Pinpoint the cell where the given text exists, returning its (x, y) midpoint coordinate. 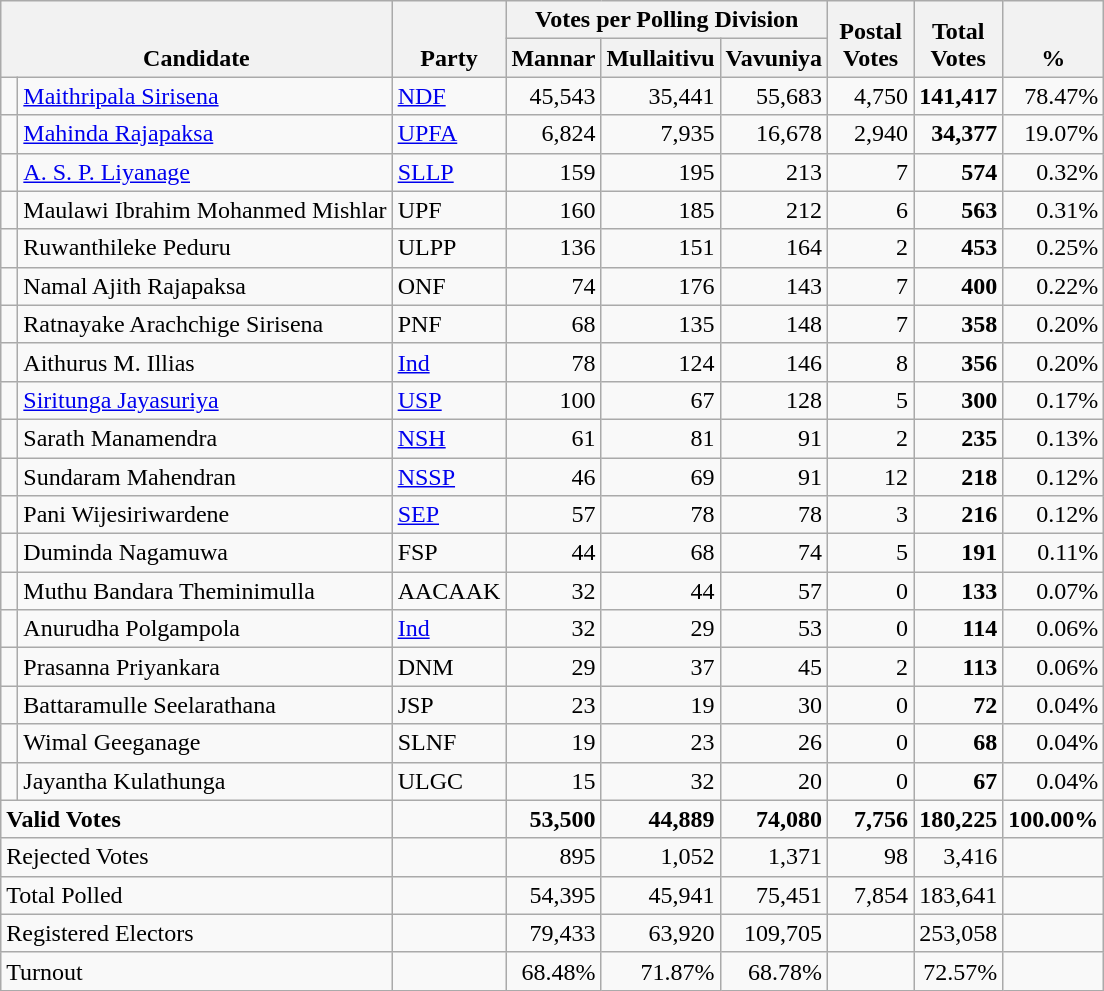
Votes per Polling Division (667, 20)
Vavuniya (774, 58)
SLNF (449, 743)
356 (958, 362)
UPFA (449, 134)
ULPP (449, 248)
Candidate (196, 39)
133 (958, 591)
68.78% (774, 971)
NDF (449, 96)
160 (554, 210)
12 (871, 477)
72 (958, 705)
Muthu Bandara Theminimulla (205, 591)
Valid Votes (196, 819)
61 (554, 438)
45,941 (660, 895)
Anurudha Polgampola (205, 629)
124 (660, 362)
A. S. P. Liyanage (205, 172)
235 (958, 438)
81 (660, 438)
53 (774, 629)
35,441 (660, 96)
151 (660, 248)
PNF (449, 324)
Namal Ajith Rajapaksa (205, 286)
358 (958, 324)
71.87% (660, 971)
Total Votes (958, 39)
Rejected Votes (196, 857)
Mahinda Rajapaksa (205, 134)
Siritunga Jayasuriya (205, 400)
4,750 (871, 96)
Sarath Manamendra (205, 438)
212 (774, 210)
SEP (449, 515)
% (1054, 39)
895 (554, 857)
100.00% (1054, 819)
75,451 (774, 895)
164 (774, 248)
7,935 (660, 134)
563 (958, 210)
191 (958, 553)
6,824 (554, 134)
Battaramulle Seelarathana (205, 705)
0.07% (1054, 591)
ONF (449, 286)
146 (774, 362)
FSP (449, 553)
7,756 (871, 819)
0.17% (1054, 400)
34,377 (958, 134)
45,543 (554, 96)
218 (958, 477)
0.25% (1054, 248)
135 (660, 324)
79,433 (554, 933)
113 (958, 667)
Prasanna Priyankara (205, 667)
180,225 (958, 819)
159 (554, 172)
0.32% (1054, 172)
183,641 (958, 895)
185 (660, 210)
Sundaram Mahendran (205, 477)
PostalVotes (871, 39)
114 (958, 629)
98 (871, 857)
141,417 (958, 96)
0.13% (1054, 438)
128 (774, 400)
Duminda Nagamuwa (205, 553)
AACAAK (449, 591)
74,080 (774, 819)
JSP (449, 705)
NSH (449, 438)
72.57% (958, 971)
253,058 (958, 933)
53,500 (554, 819)
78.47% (1054, 96)
176 (660, 286)
213 (774, 172)
Party (449, 39)
574 (958, 172)
69 (660, 477)
Wimal Geeganage (205, 743)
USP (449, 400)
6 (871, 210)
20 (774, 781)
37 (660, 667)
16,678 (774, 134)
2,940 (871, 134)
195 (660, 172)
7,854 (871, 895)
148 (774, 324)
0.11% (1054, 553)
DNM (449, 667)
0.31% (1054, 210)
Ruwanthileke Peduru (205, 248)
109,705 (774, 933)
3 (871, 515)
Mannar (554, 58)
8 (871, 362)
Ratnayake Arachchige Sirisena (205, 324)
3,416 (958, 857)
44,889 (660, 819)
45 (774, 667)
63,920 (660, 933)
1,371 (774, 857)
ULGC (449, 781)
15 (554, 781)
1,052 (660, 857)
68.48% (554, 971)
SLLP (449, 172)
400 (958, 286)
26 (774, 743)
54,395 (554, 895)
Mullaitivu (660, 58)
136 (554, 248)
Maulawi Ibrahim Mohanmed Mishlar (205, 210)
216 (958, 515)
143 (774, 286)
0.22% (1054, 286)
Total Polled (196, 895)
UPF (449, 210)
Pani Wijesiriwardene (205, 515)
453 (958, 248)
Jayantha Kulathunga (205, 781)
55,683 (774, 96)
30 (774, 705)
300 (958, 400)
NSSP (449, 477)
Registered Electors (196, 933)
19.07% (1054, 134)
Aithurus M. Illias (205, 362)
100 (554, 400)
Turnout (196, 971)
Maithripala Sirisena (205, 96)
46 (554, 477)
